Locate the cell with the specified text and output its [X, Y] center coordinate. 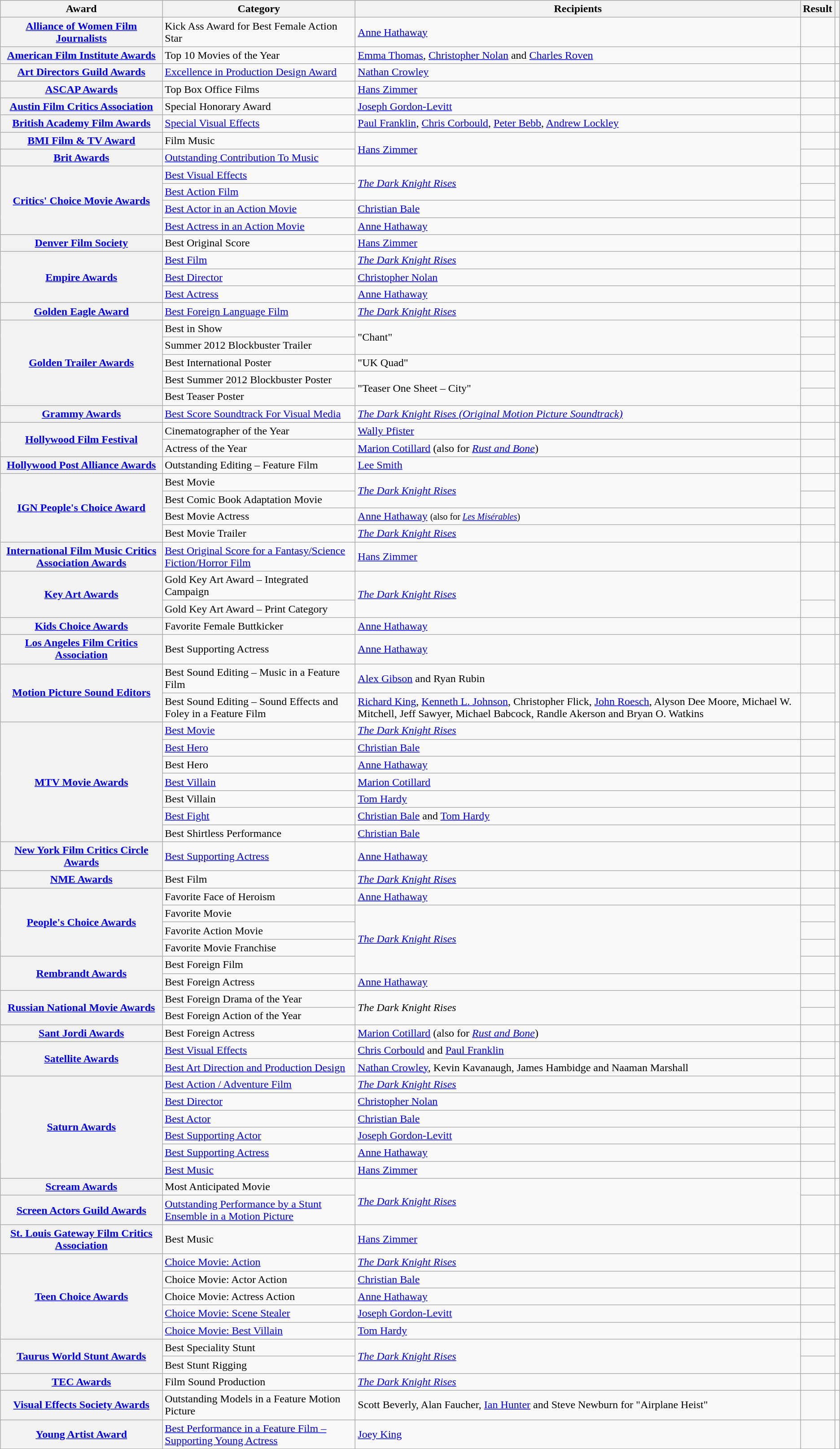
International Film Music Critics Association Awards [82, 556]
Special Honorary Award [259, 106]
Best Foreign Action of the Year [259, 1016]
Best Action Film [259, 192]
Grammy Awards [82, 414]
Favorite Face of Heroism [259, 897]
Kids Choice Awards [82, 626]
Gold Key Art Award – Integrated Campaign [259, 586]
Award [82, 9]
Excellence in Production Design Award [259, 72]
Motion Picture Sound Editors [82, 693]
Best Fight [259, 816]
Top Box Office Films [259, 89]
ASCAP Awards [82, 89]
Favorite Movie Franchise [259, 948]
Best Comic Book Adaptation Movie [259, 499]
St. Louis Gateway Film Critics Association [82, 1239]
Outstanding Models in a Feature Motion Picture [259, 1405]
People's Choice Awards [82, 922]
Chris Corbould and Paul Franklin [578, 1050]
Outstanding Contribution To Music [259, 158]
Marion Cotillard [578, 782]
Best Movie Actress [259, 517]
Best Foreign Drama of the Year [259, 999]
Best Shirtless Performance [259, 833]
Scott Beverly, Alan Faucher, Ian Hunter and Steve Newburn for "Airplane Heist" [578, 1405]
Best Original Score for a Fantasy/Science Fiction/Horror Film [259, 556]
Best Original Score [259, 243]
Paul Franklin, Chris Corbould, Peter Bebb, Andrew Lockley [578, 123]
Anne Hathaway (also for Les Misérables) [578, 517]
Golden Eagle Award [82, 311]
"UK Quad" [578, 363]
Category [259, 9]
Favorite Action Movie [259, 931]
Brit Awards [82, 158]
Favorite Movie [259, 914]
Choice Movie: Action [259, 1262]
Most Anticipated Movie [259, 1187]
MTV Movie Awards [82, 782]
Joey King [578, 1434]
Nathan Crowley, Kevin Kavanaugh, James Hambidge and Naaman Marshall [578, 1067]
Cinematographer of the Year [259, 431]
Satellite Awards [82, 1059]
Choice Movie: Best Villain [259, 1331]
Golden Trailer Awards [82, 363]
Best Actress [259, 294]
Best Performance in a Feature Film – Supporting Young Actress [259, 1434]
Best Actor [259, 1119]
Wally Pfister [578, 431]
British Academy Film Awards [82, 123]
Recipients [578, 9]
Best Sound Editing – Sound Effects and Foley in a Feature Film [259, 707]
Best Supporting Actor [259, 1136]
Best International Poster [259, 363]
BMI Film & TV Award [82, 140]
Favorite Female Buttkicker [259, 626]
Taurus World Stunt Awards [82, 1356]
Best Speciality Stunt [259, 1348]
Summer 2012 Blockbuster Trailer [259, 346]
"Chant" [578, 337]
Teen Choice Awards [82, 1296]
Lee Smith [578, 465]
Film Music [259, 140]
Outstanding Performance by a Stunt Ensemble in a Motion Picture [259, 1210]
Rembrandt Awards [82, 973]
Best Sound Editing – Music in a Feature Film [259, 679]
Choice Movie: Actress Action [259, 1296]
Film Sound Production [259, 1382]
Denver Film Society [82, 243]
Austin Film Critics Association [82, 106]
Los Angeles Film Critics Association [82, 649]
Visual Effects Society Awards [82, 1405]
Best Foreign Language Film [259, 311]
Best Teaser Poster [259, 397]
IGN People's Choice Award [82, 508]
Best Summer 2012 Blockbuster Poster [259, 380]
Hollywood Post Alliance Awards [82, 465]
Emma Thomas, Christopher Nolan and Charles Roven [578, 55]
Key Art Awards [82, 594]
Critics' Choice Movie Awards [82, 200]
TEC Awards [82, 1382]
Choice Movie: Scene Stealer [259, 1313]
Result [818, 9]
Kick Ass Award for Best Female Action Star [259, 32]
Russian National Movie Awards [82, 1007]
Best Score Soundtrack For Visual Media [259, 414]
New York Film Critics Circle Awards [82, 856]
Screen Actors Guild Awards [82, 1210]
Best in Show [259, 328]
Young Artist Award [82, 1434]
Top 10 Movies of the Year [259, 55]
Best Actress in an Action Movie [259, 226]
Art Directors Guild Awards [82, 72]
The Dark Knight Rises (Original Motion Picture Soundtrack) [578, 414]
Empire Awards [82, 277]
Nathan Crowley [578, 72]
Choice Movie: Actor Action [259, 1279]
Scream Awards [82, 1187]
Christian Bale and Tom Hardy [578, 816]
Best Movie Trailer [259, 534]
Best Stunt Rigging [259, 1365]
Special Visual Effects [259, 123]
Best Action / Adventure Film [259, 1084]
Best Art Direction and Production Design [259, 1067]
Outstanding Editing – Feature Film [259, 465]
Alex Gibson and Ryan Rubin [578, 679]
Hollywood Film Festival [82, 439]
Actress of the Year [259, 448]
Saturn Awards [82, 1127]
Best Actor in an Action Movie [259, 209]
NME Awards [82, 880]
Sant Jordi Awards [82, 1033]
"Teaser One Sheet – City" [578, 388]
Best Foreign Film [259, 965]
Gold Key Art Award – Print Category [259, 609]
Alliance of Women Film Journalists [82, 32]
American Film Institute Awards [82, 55]
